Extract the (X, Y) coordinate from the center of the cell holding the provided text.  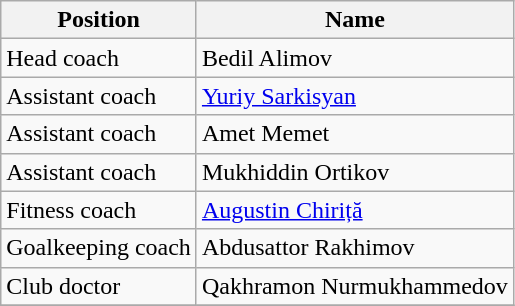
Name (354, 20)
Yuriy Sarkisyan (354, 96)
Goalkeeping coach (99, 248)
Head coach (99, 58)
Club doctor (99, 286)
Bedil Alimov (354, 58)
Augustin Chiriță (354, 210)
Amet Memet (354, 134)
Mukhiddin Ortikov (354, 172)
Abdusattor Rakhimov (354, 248)
Position (99, 20)
Fitness coach (99, 210)
Qakhramon Nurmukhammedov (354, 286)
